Scan for the cell matching the given text and deliver its [x, y] coordinate at center. 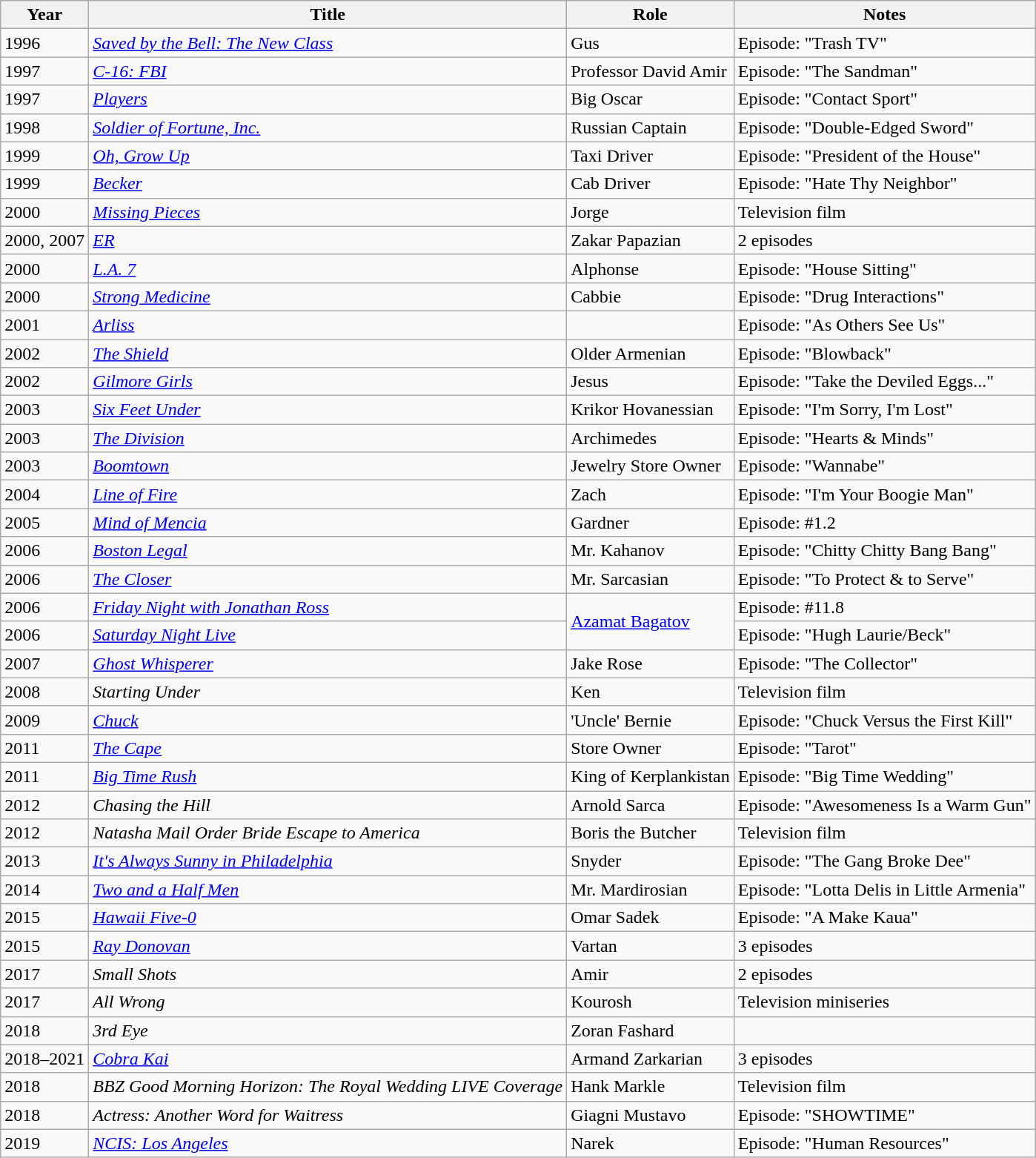
Giagni Mustavo [651, 1115]
Episode: "Wannabe" [885, 466]
Episode: "Human Resources" [885, 1143]
Episode: "Big Time Wedding" [885, 776]
Mr. Sarcasian [651, 579]
2008 [44, 692]
2014 [44, 890]
Episode: "Hugh Laurie/Beck" [885, 635]
2019 [44, 1143]
Older Armenian [651, 354]
The Shield [328, 354]
Cabbie [651, 297]
Episode: "I'm Your Boogie Man" [885, 494]
The Closer [328, 579]
Zakar Papazian [651, 240]
Episode: "Hearts & Minds" [885, 438]
1996 [44, 43]
Players [328, 99]
'Uncle' Bernie [651, 720]
Episode: "Trash TV" [885, 43]
Two and a Half Men [328, 890]
Vartan [651, 946]
Alphonse [651, 268]
Small Shots [328, 974]
Zach [651, 494]
Jake Rose [651, 664]
Chuck [328, 720]
2005 [44, 523]
Saved by the Bell: The New Class [328, 43]
Line of Fire [328, 494]
1998 [44, 128]
Arliss [328, 325]
Jorge [651, 212]
2009 [44, 720]
Episode: "Blowback" [885, 354]
Year [44, 15]
Episode: "Awesomeness Is a Warm Gun" [885, 804]
Snyder [651, 861]
Hank Markle [651, 1087]
Saturday Night Live [328, 635]
C-16: FBI [328, 71]
Professor David Amir [651, 71]
2007 [44, 664]
Episode: "Chitty Chitty Bang Bang" [885, 551]
Amir [651, 974]
Kourosh [651, 1002]
Big Oscar [651, 99]
The Division [328, 438]
Chasing the Hill [328, 804]
Jewelry Store Owner [651, 466]
Cobra Kai [328, 1059]
2013 [44, 861]
Store Owner [651, 748]
Title [328, 15]
Gardner [651, 523]
Big Time Rush [328, 776]
All Wrong [328, 1002]
Episode: "The Gang Broke Dee" [885, 861]
Episode: "The Collector" [885, 664]
Mind of Mencia [328, 523]
Soldier of Fortune, Inc. [328, 128]
Oh, Grow Up [328, 156]
Taxi Driver [651, 156]
Notes [885, 15]
Role [651, 15]
Episode: #1.2 [885, 523]
Russian Captain [651, 128]
Episode: "SHOWTIME" [885, 1115]
Hawaii Five-0 [328, 918]
2004 [44, 494]
NCIS: Los Angeles [328, 1143]
3rd Eye [328, 1030]
Zoran Fashard [651, 1030]
Armand Zarkarian [651, 1059]
Episode: "House Sitting" [885, 268]
Episode: #11.8 [885, 607]
Boston Legal [328, 551]
Episode: "Hate Thy Neighbor" [885, 184]
It's Always Sunny in Philadelphia [328, 861]
Episode: "I'm Sorry, I'm Lost" [885, 410]
Television miniseries [885, 1002]
Arnold Sarca [651, 804]
Mr. Kahanov [651, 551]
Krikor Hovanessian [651, 410]
Azamat Bagatov [651, 621]
L.A. 7 [328, 268]
King of Kerplankistan [651, 776]
Natasha Mail Order Bride Escape to America [328, 833]
Episode: "The Sandman" [885, 71]
Narek [651, 1143]
Six Feet Under [328, 410]
Episode: "Tarot" [885, 748]
Strong Medicine [328, 297]
Cab Driver [651, 184]
Episode: "Lotta Delis in Little Armenia" [885, 890]
Boris the Butcher [651, 833]
Starting Under [328, 692]
Episode: "A Make Kaua" [885, 918]
Episode: "Take the Deviled Eggs..." [885, 382]
Episode: "Double-Edged Sword" [885, 128]
Episode: "President of the House" [885, 156]
2001 [44, 325]
Omar Sadek [651, 918]
Missing Pieces [328, 212]
Jesus [651, 382]
2000, 2007 [44, 240]
Becker [328, 184]
Friday Night with Jonathan Ross [328, 607]
Archimedes [651, 438]
Episode: "To Protect & to Serve" [885, 579]
Gus [651, 43]
The Cape [328, 748]
BBZ Good Morning Horizon: The Royal Wedding LIVE Coverage [328, 1087]
Ken [651, 692]
Episode: "Chuck Versus the First Kill" [885, 720]
Ghost Whisperer [328, 664]
Episode: "As Others See Us" [885, 325]
Gilmore Girls [328, 382]
Episode: "Drug Interactions" [885, 297]
Actress: Another Word for Waitress [328, 1115]
Ray Donovan [328, 946]
Episode: "Contact Sport" [885, 99]
Boomtown [328, 466]
2018–2021 [44, 1059]
ER [328, 240]
Mr. Mardirosian [651, 890]
